Determine the (X, Y) coordinate at the center of the cell enclosing the given text.  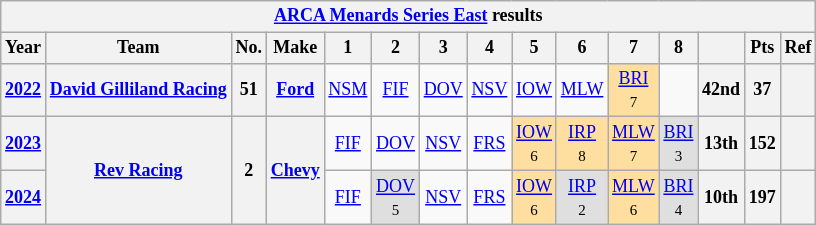
7 (634, 48)
IRP8 (582, 144)
ARCA Menards Series East results (408, 16)
42nd (722, 90)
Rev Racing (138, 170)
BRI7 (634, 90)
MLW6 (634, 197)
NSM (348, 90)
Pts (762, 48)
Team (138, 48)
1 (348, 48)
DOV5 (396, 197)
6 (582, 48)
BRI4 (678, 197)
5 (534, 48)
Ref (798, 48)
4 (490, 48)
51 (248, 90)
Ford (295, 90)
BRI3 (678, 144)
3 (443, 48)
Make (295, 48)
MLW7 (634, 144)
IRP2 (582, 197)
Year (24, 48)
David Gilliland Racing (138, 90)
2022 (24, 90)
10th (722, 197)
No. (248, 48)
2023 (24, 144)
13th (722, 144)
MLW (582, 90)
8 (678, 48)
Chevy (295, 170)
37 (762, 90)
IOW (534, 90)
197 (762, 197)
152 (762, 144)
2024 (24, 197)
